Find where the given text appears and provide that cell's center as [X, Y] coordinate. 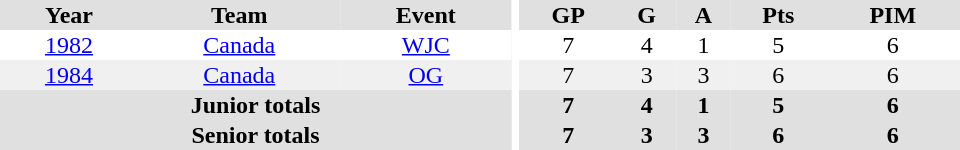
OG [426, 75]
Pts [778, 15]
A [704, 15]
Event [426, 15]
1984 [69, 75]
Junior totals [256, 105]
GP [568, 15]
Senior totals [256, 135]
1982 [69, 45]
Team [240, 15]
PIM [893, 15]
Year [69, 15]
WJC [426, 45]
G [646, 15]
